Return (x, y) of the center of cell containing provided text 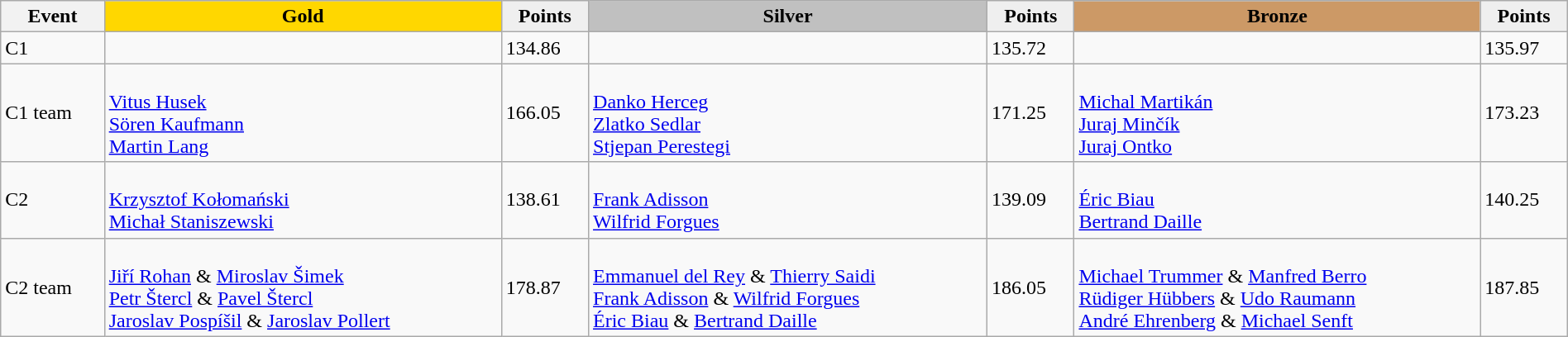
C1 team (53, 112)
166.05 (544, 112)
C2 team (53, 287)
139.09 (1030, 200)
Jiří Rohan & Miroslav ŠimekPetr Štercl & Pavel ŠterclJaroslav Pospíšil & Jaroslav Pollert (303, 287)
187.85 (1523, 287)
Frank AdissonWilfrid Forgues (788, 200)
140.25 (1523, 200)
Emmanuel del Rey & Thierry SaidiFrank Adisson & Wilfrid ForguesÉric Biau & Bertrand Daille (788, 287)
C2 (53, 200)
178.87 (544, 287)
Vitus HusekSören KaufmannMartin Lang (303, 112)
Krzysztof KołomańskiMichał Staniszewski (303, 200)
Danko HercegZlatko SedlarStjepan Perestegi (788, 112)
135.97 (1523, 48)
C1 (53, 48)
Bronze (1277, 17)
Michael Trummer & Manfred BerroRüdiger Hübbers & Udo RaumannAndré Ehrenberg & Michael Senft (1277, 287)
135.72 (1030, 48)
Éric BiauBertrand Daille (1277, 200)
171.25 (1030, 112)
138.61 (544, 200)
Gold (303, 17)
173.23 (1523, 112)
Event (53, 17)
Silver (788, 17)
Michal MartikánJuraj MinčíkJuraj Ontko (1277, 112)
134.86 (544, 48)
186.05 (1030, 287)
